For the text-containing cell, return its midpoint in (X, Y) coordinate format. 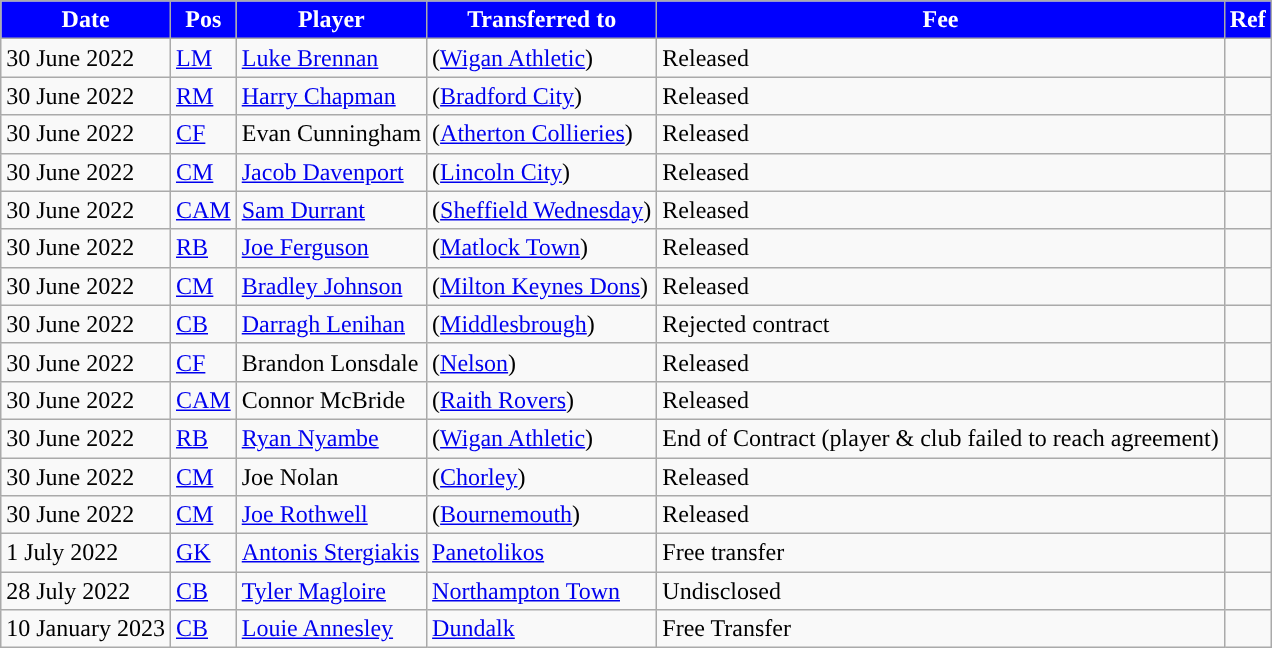
(Nelson) (542, 362)
Ref (1248, 20)
(Bournemouth) (542, 515)
Player (331, 20)
Transferred to (542, 20)
Brandon Lonsdale (331, 362)
Joe Rothwell (331, 515)
Jacob Davenport (331, 172)
Fee (940, 20)
(Atherton Collieries) (542, 134)
Free transfer (940, 553)
(Matlock Town) (542, 248)
GK (203, 553)
28 July 2022 (86, 591)
LM (203, 58)
Joe Nolan (331, 477)
Evan Cunningham (331, 134)
Joe Ferguson (331, 248)
Undisclosed (940, 591)
Louie Annesley (331, 629)
Free Transfer (940, 629)
Tyler Magloire (331, 591)
Rejected contract (940, 324)
Darragh Lenihan (331, 324)
(Sheffield Wednesday) (542, 210)
(Milton Keynes Dons) (542, 286)
Date (86, 20)
Harry Chapman (331, 96)
Luke Brennan (331, 58)
RM (203, 96)
(Chorley) (542, 477)
(Raith Rovers) (542, 400)
Northampton Town (542, 591)
Ryan Nyambe (331, 438)
(Middlesbrough) (542, 324)
Pos (203, 20)
Dundalk (542, 629)
Antonis Stergiakis (331, 553)
(Bradford City) (542, 96)
1 July 2022 (86, 553)
10 January 2023 (86, 629)
End of Contract (player & club failed to reach agreement) (940, 438)
(Lincoln City) (542, 172)
Connor McBride (331, 400)
Sam Durrant (331, 210)
Panetolikos (542, 553)
Bradley Johnson (331, 286)
